Identify which cell holds the provided text, then report its (x, y) central coordinate. 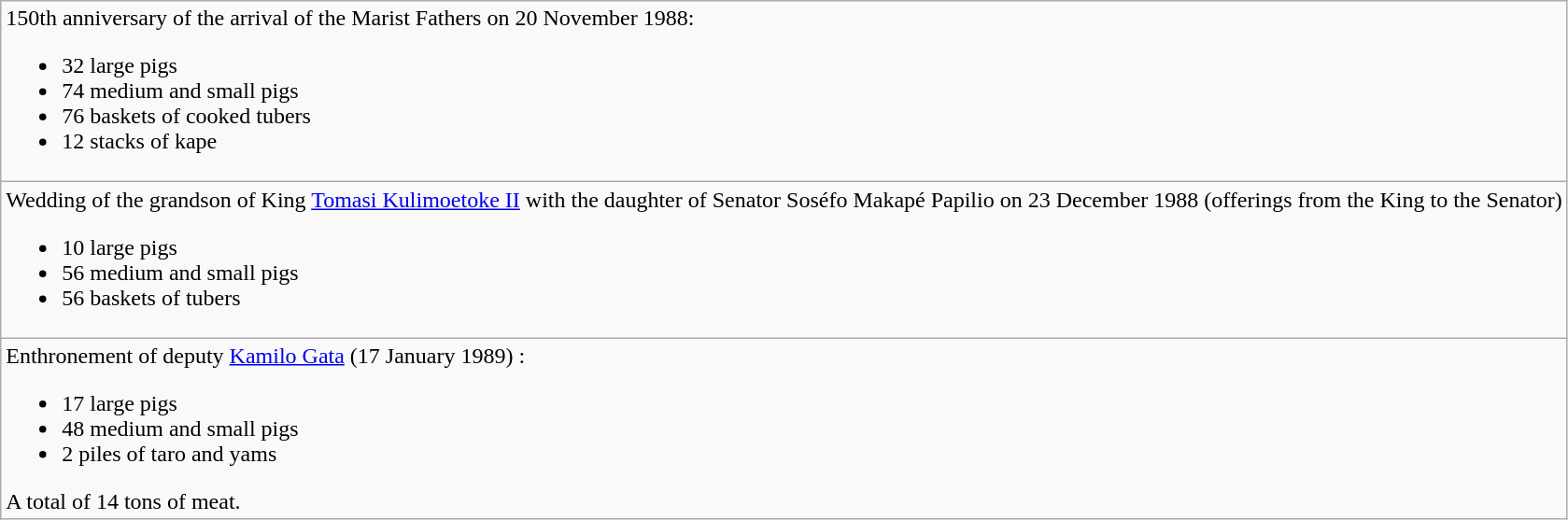
Enthronement of deputy Kamilo Gata (17 January 1989) :17 large pigs48 medium and small pigs2 piles of taro and yamsA total of 14 tons of meat. (784, 429)
